Determine the (x, y) coordinate at the center of the cell enclosing the given text.  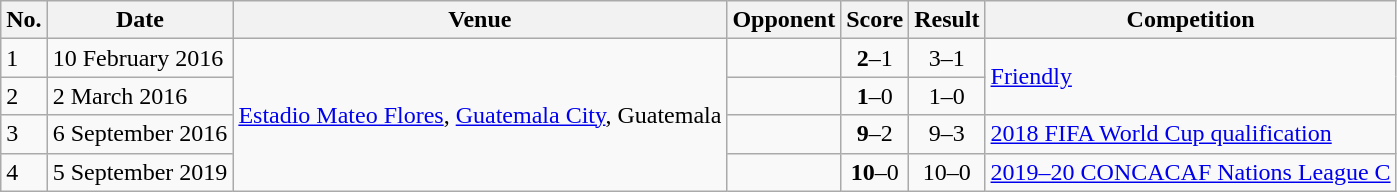
3 (24, 134)
4 (24, 172)
Date (140, 20)
6 September 2016 (140, 134)
Competition (1190, 20)
5 September 2019 (140, 172)
1 (24, 58)
9–3 (947, 134)
2018 FIFA World Cup qualification (1190, 134)
10 February 2016 (140, 58)
2 March 2016 (140, 96)
Result (947, 20)
Estadio Mateo Flores, Guatemala City, Guatemala (480, 115)
Opponent (784, 20)
No. (24, 20)
Friendly (1190, 77)
2–1 (875, 58)
9–2 (875, 134)
3–1 (947, 58)
Venue (480, 20)
2019–20 CONCACAF Nations League C (1190, 172)
Score (875, 20)
2 (24, 96)
